Return (x, y) of the center of cell containing provided text 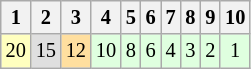
12 (76, 51)
5 (131, 17)
15 (46, 51)
9 (210, 17)
7 (171, 17)
20 (16, 51)
